Extract the (x, y) coordinate from the center of the cell holding the provided text.  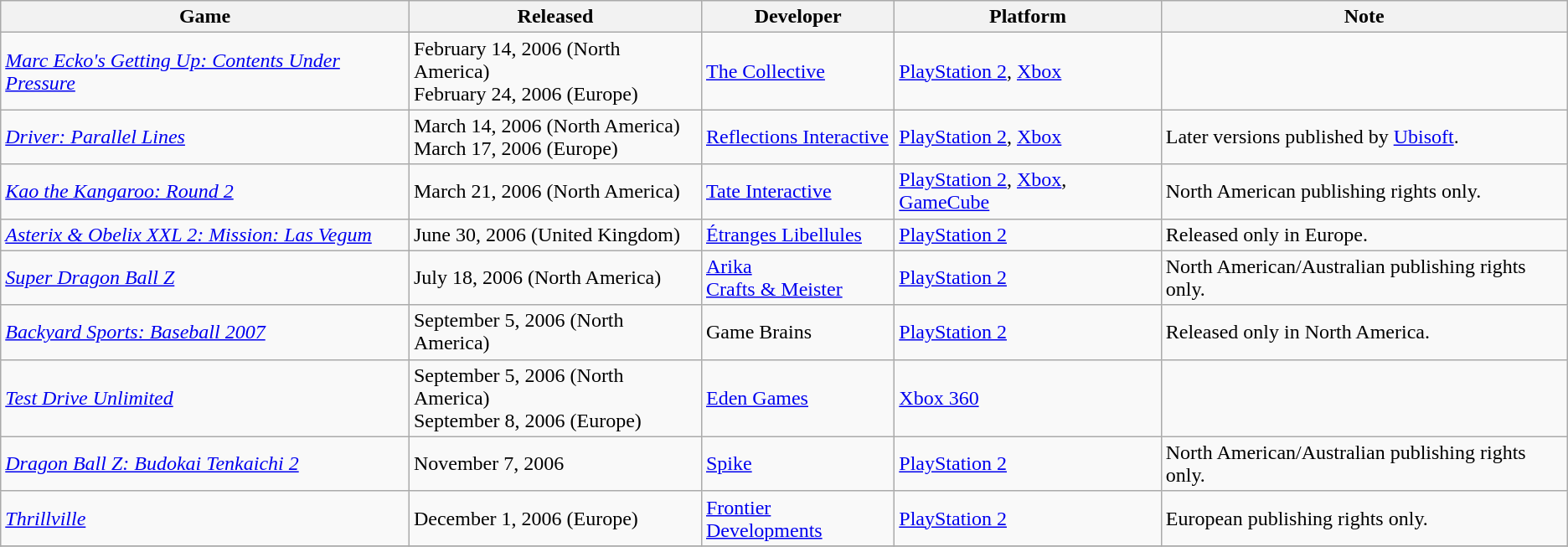
European publishing rights only. (1364, 518)
Thrillville (205, 518)
ArikaCrafts & Meister (797, 278)
March 21, 2006 (North America) (554, 191)
PlayStation 2, Xbox, GameCube (1028, 191)
Frontier Developments (797, 518)
Developer (797, 17)
March 14, 2006 (North America)March 17, 2006 (Europe) (554, 137)
Eden Games (797, 398)
Released (554, 17)
Kao the Kangaroo: Round 2 (205, 191)
Later versions published by Ubisoft. (1364, 137)
Test Drive Unlimited (205, 398)
February 14, 2006 (North America)February 24, 2006 (Europe) (554, 71)
Game Brains (797, 332)
Reflections Interactive (797, 137)
Marc Ecko's Getting Up: Contents Under Pressure (205, 71)
Driver: Parallel Lines (205, 137)
Dragon Ball Z: Budokai Tenkaichi 2 (205, 464)
Étranges Libellules (797, 235)
Released only in North America. (1364, 332)
June 30, 2006 (United Kingdom) (554, 235)
Platform (1028, 17)
Xbox 360 (1028, 398)
Note (1364, 17)
December 1, 2006 (Europe) (554, 518)
Spike (797, 464)
The Collective (797, 71)
July 18, 2006 (North America) (554, 278)
Super Dragon Ball Z (205, 278)
Released only in Europe. (1364, 235)
North American publishing rights only. (1364, 191)
Tate Interactive (797, 191)
September 5, 2006 (North America) (554, 332)
Backyard Sports: Baseball 2007 (205, 332)
Asterix & Obelix XXL 2: Mission: Las Vegum (205, 235)
Game (205, 17)
November 7, 2006 (554, 464)
September 5, 2006 (North America)September 8, 2006 (Europe) (554, 398)
